Return (x, y) of the center of cell containing provided text 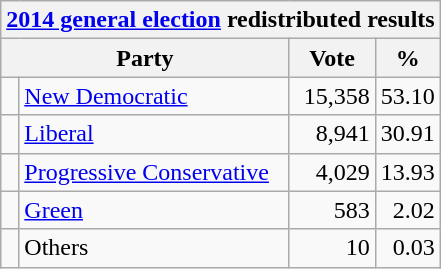
30.91 (408, 134)
% (408, 58)
Green (154, 210)
0.03 (408, 248)
4,029 (332, 172)
Party (145, 58)
2.02 (408, 210)
13.93 (408, 172)
8,941 (332, 134)
10 (332, 248)
Others (154, 248)
Progressive Conservative (154, 172)
Vote (332, 58)
Liberal (154, 134)
15,358 (332, 96)
2014 general election redistributed results (220, 20)
53.10 (408, 96)
583 (332, 210)
New Democratic (154, 96)
